Return (X, Y) of the center of cell containing provided text 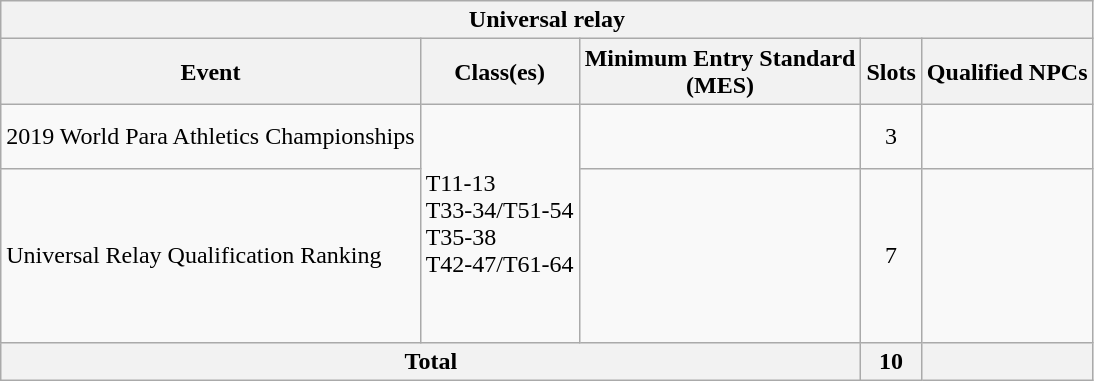
Event (210, 72)
10 (891, 361)
Total (431, 361)
Class(es) (500, 72)
Qualified NPCs (1007, 72)
Slots (891, 72)
T11-13T33-34/T51-54T35-38T42-47/T61-64 (500, 223)
3 (891, 136)
2019 World Para Athletics Championships (210, 136)
Universal Relay Qualification Ranking (210, 256)
Minimum Entry Standard (MES) (720, 72)
Universal relay (547, 20)
7 (891, 256)
